Extract the (X, Y) coordinate from the center of the cell holding the provided text.  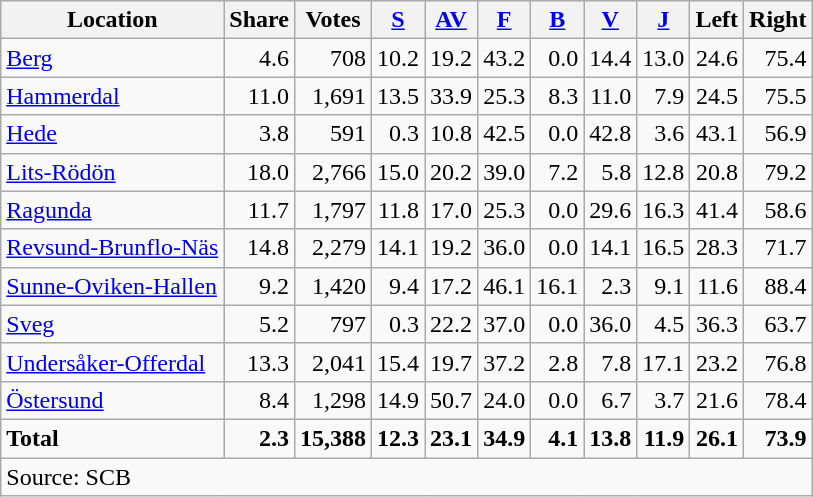
14.9 (398, 400)
2,766 (332, 172)
15.4 (398, 362)
Lits-Rödön (112, 172)
50.7 (452, 400)
9.4 (398, 286)
23.2 (717, 362)
76.8 (778, 362)
11.6 (717, 286)
20.2 (452, 172)
41.4 (717, 210)
16.1 (558, 286)
17.0 (452, 210)
J (664, 20)
9.1 (664, 286)
8.3 (558, 96)
24.5 (717, 96)
16.5 (664, 248)
Berg (112, 58)
10.8 (452, 134)
63.7 (778, 324)
1,298 (332, 400)
1,797 (332, 210)
71.7 (778, 248)
29.6 (610, 210)
24.6 (717, 58)
46.1 (504, 286)
3.7 (664, 400)
12.8 (664, 172)
11.8 (398, 210)
33.9 (452, 96)
75.4 (778, 58)
42.8 (610, 134)
73.9 (778, 438)
Location (112, 20)
78.4 (778, 400)
42.5 (504, 134)
36.3 (717, 324)
79.2 (778, 172)
7.2 (558, 172)
S (398, 20)
28.3 (717, 248)
14.4 (610, 58)
1,691 (332, 96)
12.3 (398, 438)
19.7 (452, 362)
16.3 (664, 210)
14.8 (260, 248)
Total (112, 438)
3.6 (664, 134)
Share (260, 20)
9.2 (260, 286)
591 (332, 134)
Sunne-Oviken-Hallen (112, 286)
13.0 (664, 58)
4.1 (558, 438)
1,420 (332, 286)
AV (452, 20)
7.9 (664, 96)
2.8 (558, 362)
Undersåker-Offerdal (112, 362)
11.7 (260, 210)
23.1 (452, 438)
15.0 (398, 172)
8.4 (260, 400)
3.8 (260, 134)
20.8 (717, 172)
Left (717, 20)
37.0 (504, 324)
5.8 (610, 172)
75.5 (778, 96)
17.1 (664, 362)
43.1 (717, 134)
11.9 (664, 438)
Votes (332, 20)
15,388 (332, 438)
58.6 (778, 210)
B (558, 20)
22.2 (452, 324)
4.5 (664, 324)
Hede (112, 134)
39.0 (504, 172)
24.0 (504, 400)
2,279 (332, 248)
34.9 (504, 438)
F (504, 20)
2,041 (332, 362)
17.2 (452, 286)
10.2 (398, 58)
5.2 (260, 324)
Revsund-Brunflo-Näs (112, 248)
Right (778, 20)
797 (332, 324)
56.9 (778, 134)
4.6 (260, 58)
708 (332, 58)
Hammerdal (112, 96)
13.5 (398, 96)
Source: SCB (406, 477)
13.3 (260, 362)
Östersund (112, 400)
43.2 (504, 58)
21.6 (717, 400)
37.2 (504, 362)
Ragunda (112, 210)
18.0 (260, 172)
V (610, 20)
88.4 (778, 286)
13.8 (610, 438)
6.7 (610, 400)
Sveg (112, 324)
26.1 (717, 438)
7.8 (610, 362)
